Return [X, Y] of the center of cell containing provided text 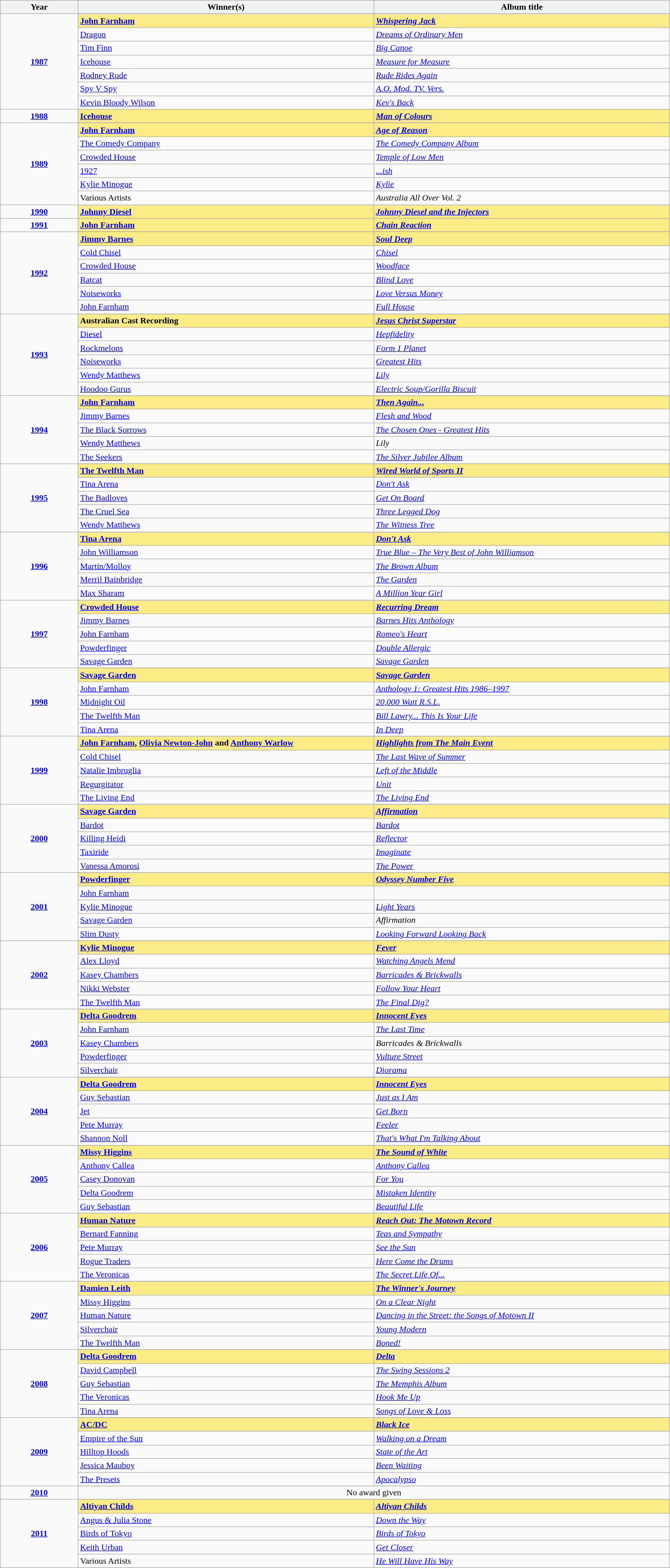
Chain Reaction [522, 225]
Casey Donovan [226, 1179]
Shannon Noll [226, 1138]
Jessica Mauboy [226, 1465]
Temple of Low Men [522, 157]
That's What I'm Talking About [522, 1138]
Anthology 1: Greatest Hits 1986–1997 [522, 689]
1998 [39, 702]
In Deep [522, 729]
Slim Dusty [226, 934]
Rude Rides Again [522, 75]
Whispering Jack [522, 21]
Diorama [522, 1070]
Double Allergic [522, 648]
No award given [374, 1493]
Killing Heidi [226, 839]
Australia All Over Vol. 2 [522, 198]
The Black Sorrows [226, 430]
Light Years [522, 907]
Odyssey Number Five [522, 879]
Merril Bainbridge [226, 579]
Follow Your Heart [522, 988]
Ratcat [226, 280]
Here Come the Drums [522, 1261]
Rogue Traders [226, 1261]
The Sound of White [522, 1152]
The Badloves [226, 498]
The Final Dig? [522, 1002]
1993 [39, 354]
Looking Forward Looking Back [522, 934]
Album title [522, 7]
Measure for Measure [522, 62]
Down the Way [522, 1520]
David Campbell [226, 1370]
Regurgitator [226, 784]
Left of the Middle [522, 770]
Walking on a Dream [522, 1438]
Max Sharam [226, 593]
Love Versus Money [522, 293]
Blind Love [522, 280]
Midnight Oil [226, 702]
Natalie Imbruglia [226, 770]
1992 [39, 273]
See the Sun [522, 1247]
Songs of Love & Loss [522, 1411]
Flesh and Wood [522, 416]
Greatest Hits [522, 361]
Angus & Julia Stone [226, 1520]
The Winner's Journey [522, 1288]
2002 [39, 975]
2000 [39, 838]
2005 [39, 1179]
True Blue – The Very Best of John Williamson [522, 552]
Taxiride [226, 852]
Wired World of Sports II [522, 471]
The Comedy Company Album [522, 143]
Kylie [522, 184]
Just as I Am [522, 1097]
The Cruel Sea [226, 511]
Unit [522, 784]
Johnny Diesel [226, 212]
Get Closer [522, 1547]
Bernard Fanning [226, 1234]
The Secret Life Of... [522, 1275]
Apocalypso [522, 1479]
1999 [39, 770]
2006 [39, 1247]
2008 [39, 1384]
The Presets [226, 1479]
1927 [226, 171]
2001 [39, 907]
The Garden [522, 579]
2010 [39, 1493]
1997 [39, 634]
The Swing Sessions 2 [522, 1370]
John Williamson [226, 552]
Romeo's Heart [522, 634]
Dancing in the Street: the Songs of Motown II [522, 1316]
Jesus Christ Superstar [522, 320]
Fever [522, 947]
Barnes Hits Anthology [522, 621]
Reach Out: The Motown Record [522, 1220]
Vanessa Amorosi [226, 866]
Three Legged Dog [522, 511]
Tim Finn [226, 48]
Get On Board [522, 498]
...ish [522, 171]
1995 [39, 498]
1996 [39, 566]
The Seekers [226, 457]
1990 [39, 212]
Rodney Rude [226, 75]
Boned! [522, 1343]
Young Modern [522, 1329]
Empire of the Sun [226, 1438]
Mistaken Identity [522, 1193]
1989 [39, 164]
Australian Cast Recording [226, 320]
Johnny Diesel and the Injectors [522, 212]
1987 [39, 62]
The Brown Album [522, 566]
The Last Wave of Summer [522, 757]
On a Clear Night [522, 1302]
Alex Lloyd [226, 961]
The Comedy Company [226, 143]
Then Again... [522, 402]
1988 [39, 116]
Recurring Dream [522, 607]
Hilltop Hoods [226, 1452]
Hoodoo Gurus [226, 389]
Rockmelons [226, 348]
Chisel [522, 252]
Get Born [522, 1111]
John Farnham, Olivia Newton-John and Anthony Warlow [226, 743]
Keith Urban [226, 1547]
Year [39, 7]
The Silver Jubilee Album [522, 457]
Diesel [226, 334]
Nikki Webster [226, 988]
2011 [39, 1534]
Spy V Spy [226, 89]
Black Ice [522, 1424]
Big Canoe [522, 48]
Kevin Bloody Wilson [226, 102]
Winner(s) [226, 7]
Hepfidelity [522, 334]
The Memphis Album [522, 1384]
1991 [39, 225]
Jet [226, 1111]
Hook Me Up [522, 1397]
2007 [39, 1316]
Electric Soup/Gorilla Biscuit [522, 389]
Form 1 Planet [522, 348]
Bill Lawry... This Is Your Life [522, 716]
State of the Art [522, 1452]
The Last Time [522, 1029]
Been Waiting [522, 1465]
1994 [39, 430]
2009 [39, 1452]
Man of Colours [522, 116]
Martin/Molloy [226, 566]
A Million Year Girl [522, 593]
Soul Deep [522, 239]
He Will Have His Way [522, 1561]
Woodface [522, 266]
Beautiful Life [522, 1206]
Delta [522, 1356]
Imaginate [522, 852]
Reflector [522, 839]
Teas and Sympathy [522, 1234]
Full House [522, 307]
Watching Angels Mend [522, 961]
The Witness Tree [522, 525]
A.O. Mod. TV. Vers. [522, 89]
For You [522, 1179]
Vulture Street [522, 1057]
Age of Reason [522, 130]
Feeler [522, 1125]
The Chosen Ones - Greatest Hits [522, 430]
The Power [522, 866]
Damien Leith [226, 1288]
Kev's Back [522, 102]
2003 [39, 1043]
Highlights from The Main Event [522, 743]
2004 [39, 1111]
Dragon [226, 34]
20,000 Watt R.S.L. [522, 702]
Dreams of Ordinary Men [522, 34]
AC/DC [226, 1424]
